Output the (X, Y) coordinate of the center of the cell containing the given text.  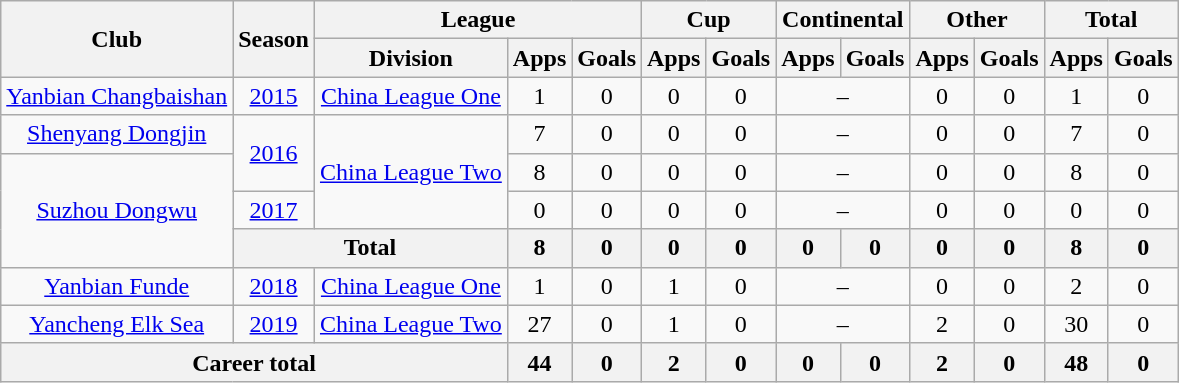
30 (1076, 324)
Division (410, 58)
Club (117, 39)
Continental (843, 20)
2016 (274, 153)
Other (977, 20)
2017 (274, 210)
Shenyang Dongjin (117, 134)
27 (539, 324)
Season (274, 39)
2019 (274, 324)
44 (539, 362)
Yancheng Elk Sea (117, 324)
Cup (709, 20)
2018 (274, 286)
League (478, 20)
Yanbian Changbaishan (117, 96)
48 (1076, 362)
Yanbian Funde (117, 286)
Career total (254, 362)
2015 (274, 96)
Suzhou Dongwu (117, 210)
